Find where the given text appears and provide that cell's center as [X, Y] coordinate. 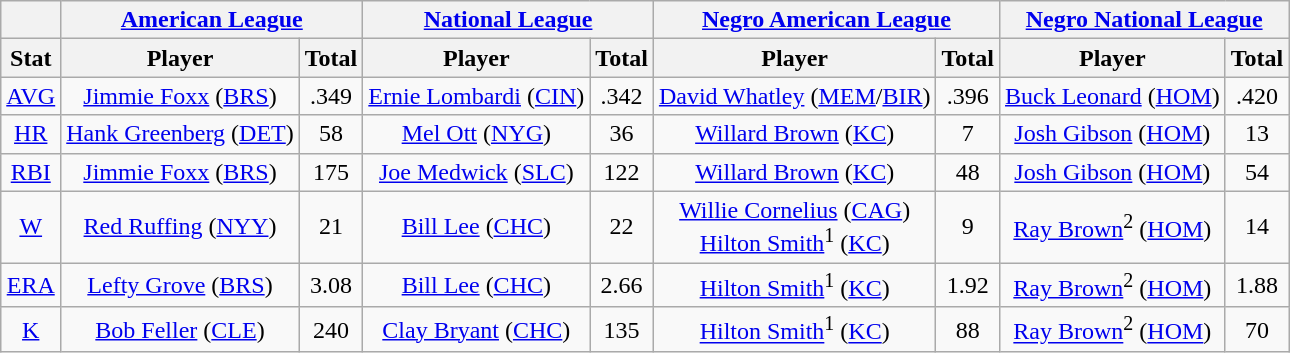
Red Ruffing (NYY) [180, 227]
58 [331, 134]
K [31, 330]
2.66 [622, 286]
Hank Greenberg (DET) [180, 134]
Negro American League [826, 20]
Joe Medwick (SLC) [476, 172]
22 [622, 227]
Ernie Lombardi (CIN) [476, 96]
9 [968, 227]
88 [968, 330]
Clay Bryant (CHC) [476, 330]
3.08 [331, 286]
.342 [622, 96]
240 [331, 330]
70 [1257, 330]
Mel Ott (NYG) [476, 134]
David Whatley (MEM/BIR) [794, 96]
1.88 [1257, 286]
RBI [31, 172]
Lefty Grove (BRS) [180, 286]
Buck Leonard (HOM) [1113, 96]
21 [331, 227]
ERA [31, 286]
AVG [31, 96]
W [31, 227]
.420 [1257, 96]
.396 [968, 96]
Bob Feller (CLE) [180, 330]
Negro National League [1144, 20]
13 [1257, 134]
.349 [331, 96]
122 [622, 172]
54 [1257, 172]
Willie Cornelius (CAG)Hilton Smith1 (KC) [794, 227]
7 [968, 134]
1.92 [968, 286]
American League [212, 20]
175 [331, 172]
National League [508, 20]
135 [622, 330]
14 [1257, 227]
36 [622, 134]
Stat [31, 58]
48 [968, 172]
HR [31, 134]
